Detect which cell encompasses the target text, then output its (X, Y) center coordinate. 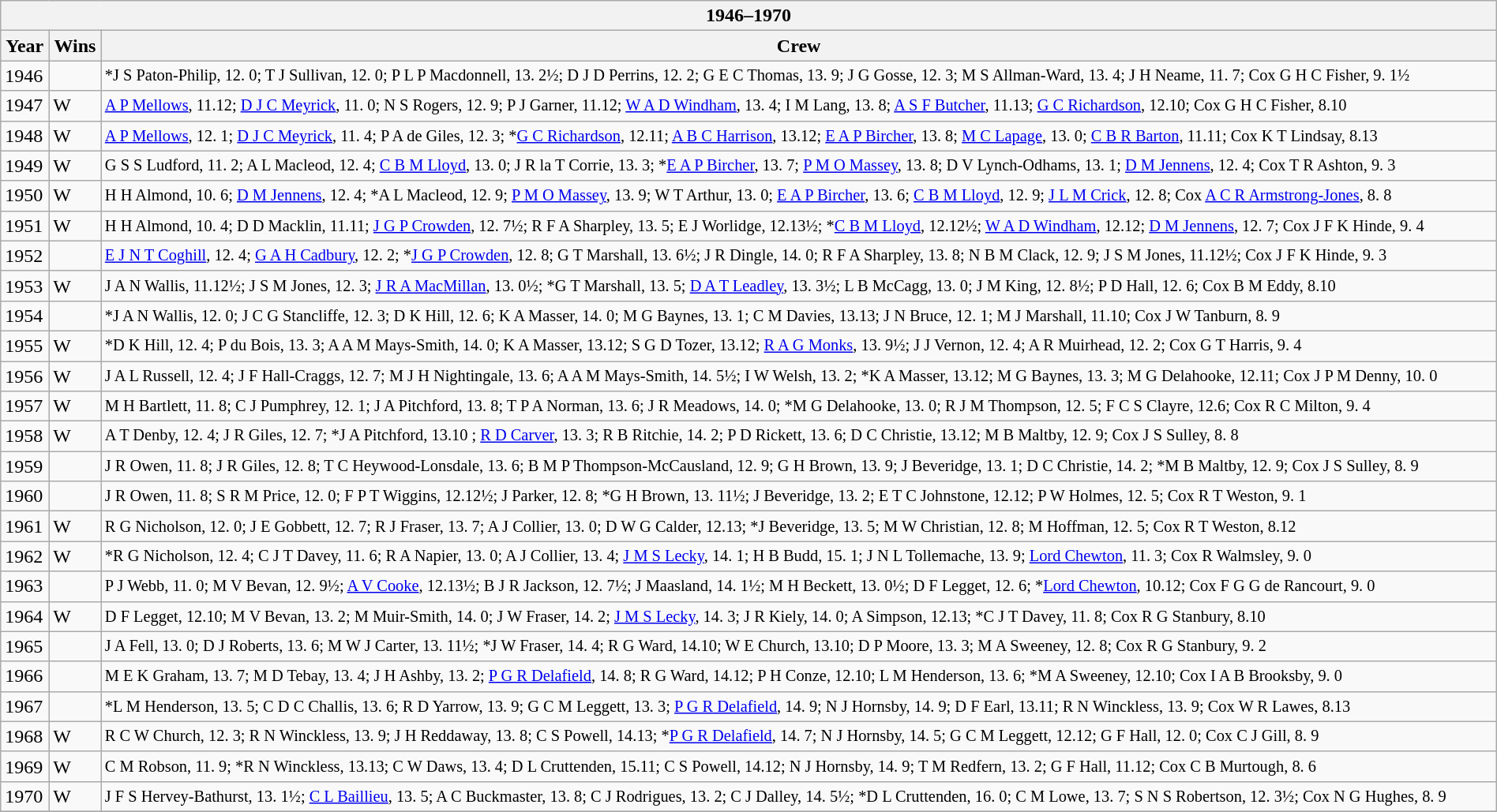
1947 (25, 106)
1962 (25, 556)
1952 (25, 256)
1965 (25, 646)
1963 (25, 586)
1967 (25, 706)
1968 (25, 736)
Year (25, 46)
1960 (25, 496)
Crew (799, 46)
1964 (25, 616)
1961 (25, 526)
1956 (25, 376)
1951 (25, 226)
1953 (25, 286)
1948 (25, 136)
1955 (25, 346)
1958 (25, 436)
Wins (75, 46)
1954 (25, 316)
1969 (25, 766)
1949 (25, 166)
1970 (25, 796)
1959 (25, 466)
1966 (25, 676)
1946–1970 (748, 16)
1950 (25, 196)
1946 (25, 76)
1957 (25, 406)
